Identify which cell holds the provided text, then report its [x, y] central coordinate. 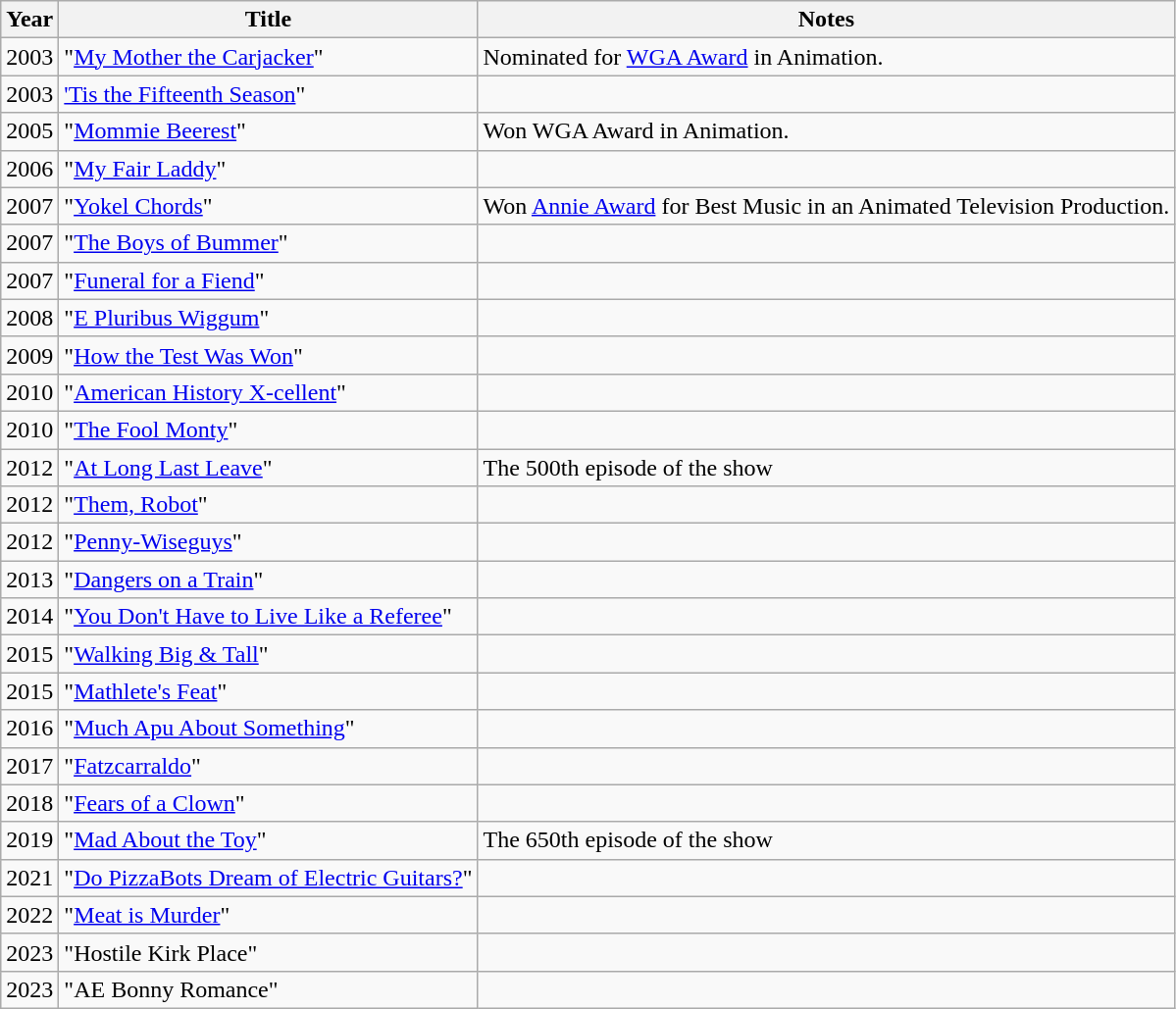
2014 [29, 617]
"American History X-cellent" [269, 392]
Nominated for WGA Award in Animation. [826, 57]
"Mommie Beerest" [269, 131]
The 650th episode of the show [826, 840]
2021 [29, 878]
"Dangers on a Train" [269, 580]
"My Fair Laddy" [269, 169]
"Fatzcarraldo" [269, 766]
"How the Test Was Won" [269, 355]
'Tis the Fifteenth Season" [269, 94]
2022 [29, 915]
"Mathlete's Feat" [269, 691]
"Walking Big & Tall" [269, 654]
"You Don't Have to Live Like a Referee" [269, 617]
Won WGA Award in Animation. [826, 131]
"Much Apu About Something" [269, 729]
"Hostile Kirk Place" [269, 952]
"Mad About the Toy" [269, 840]
The 500th episode of the show [826, 468]
Year [29, 20]
2008 [29, 318]
2017 [29, 766]
"Do PizzaBots Dream of Electric Guitars?" [269, 878]
2005 [29, 131]
2009 [29, 355]
"E Pluribus Wiggum" [269, 318]
"Funeral for a Fiend" [269, 280]
Title [269, 20]
"Penny-Wiseguys" [269, 542]
"The Boys of Bummer" [269, 243]
"AE Bonny Romance" [269, 989]
"Them, Robot" [269, 505]
2018 [29, 803]
"My Mother the Carjacker" [269, 57]
"Fears of a Clown" [269, 803]
2019 [29, 840]
Notes [826, 20]
"Meat is Murder" [269, 915]
2016 [29, 729]
2013 [29, 580]
"At Long Last Leave" [269, 468]
Won Annie Award for Best Music in an Animated Television Production. [826, 206]
2006 [29, 169]
"Yokel Chords" [269, 206]
"The Fool Monty" [269, 429]
